Scan for the cell matching the given text and deliver its (X, Y) coordinate at center. 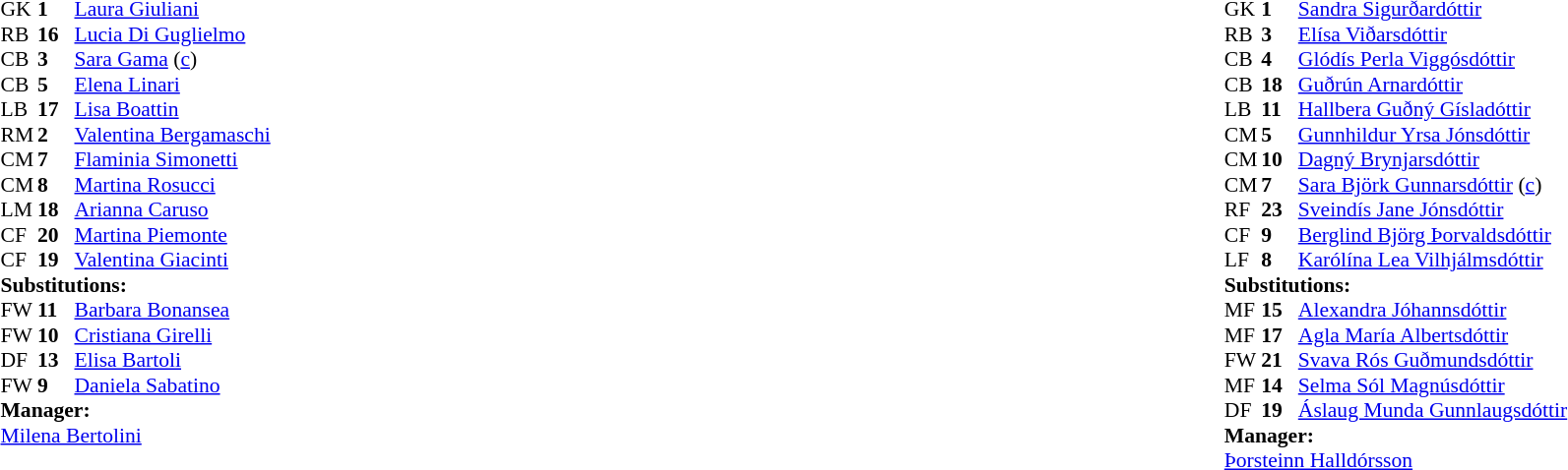
RM (19, 135)
RF (1243, 209)
Flaminia Simonetti (173, 160)
Karólína Lea Vilhjálmsdóttir (1433, 261)
Áslaug Munda Gunnlaugsdóttir (1433, 410)
Sara Gama (c) (173, 60)
LM (19, 209)
Selma Sól Magnúsdóttir (1433, 385)
Elísa Viðarsdóttir (1433, 34)
LF (1243, 261)
Lisa Boattin (173, 109)
Barbara Bonansea (173, 310)
Gunnhildur Yrsa Jónsdóttir (1433, 135)
Svava Rós Guðmundsdóttir (1433, 361)
Daniela Sabatino (173, 385)
Berglind Björg Þorvaldsdóttir (1433, 235)
23 (1280, 209)
Glódís Perla Viggósdóttir (1433, 60)
Cristiana Girelli (173, 335)
Alexandra Jóhannsdóttir (1433, 310)
Valentina Giacinti (173, 261)
Elisa Bartoli (173, 361)
Valentina Bergamaschi (173, 135)
Milena Bertolini (135, 436)
Lucia Di Guglielmo (173, 34)
21 (1280, 361)
Agla María Albertsdóttir (1433, 335)
Dagný Brynjarsdóttir (1433, 160)
16 (56, 34)
13 (56, 361)
Martina Piemonte (173, 235)
Arianna Caruso (173, 209)
14 (1280, 385)
20 (56, 235)
Elena Linari (173, 85)
Sara Björk Gunnarsdóttir (c) (1433, 185)
Martina Rosucci (173, 185)
4 (1280, 60)
15 (1280, 310)
Guðrún Arnardóttir (1433, 85)
Hallbera Guðný Gísladóttir (1433, 109)
2 (56, 135)
Sveindís Jane Jónsdóttir (1433, 209)
